Search for the cell housing the specified text and yield its (X, Y) center coordinate. 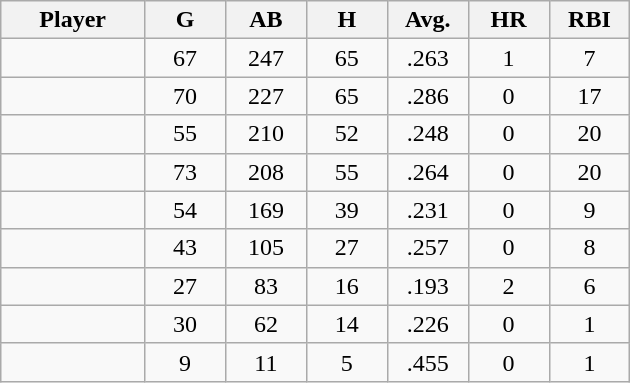
5 (346, 362)
AB (266, 20)
70 (186, 96)
.264 (428, 172)
67 (186, 58)
7 (590, 58)
208 (266, 172)
11 (266, 362)
43 (186, 248)
30 (186, 324)
Avg. (428, 20)
105 (266, 248)
G (186, 20)
54 (186, 210)
39 (346, 210)
83 (266, 286)
169 (266, 210)
RBI (590, 20)
17 (590, 96)
.455 (428, 362)
.248 (428, 134)
.257 (428, 248)
210 (266, 134)
2 (508, 286)
.226 (428, 324)
16 (346, 286)
52 (346, 134)
62 (266, 324)
.263 (428, 58)
.193 (428, 286)
227 (266, 96)
HR (508, 20)
247 (266, 58)
.231 (428, 210)
.286 (428, 96)
73 (186, 172)
6 (590, 286)
H (346, 20)
Player (73, 20)
8 (590, 248)
14 (346, 324)
